Output the (x, y) coordinate of the center of the cell containing the given text.  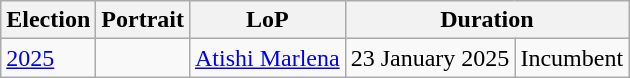
Election (48, 20)
LoP (267, 20)
Incumbent (572, 58)
23 January 2025 (430, 58)
Portrait (143, 20)
Atishi Marlena (267, 58)
Duration (486, 20)
2025 (48, 58)
